Determine the [X, Y] coordinate at the center of the cell enclosing the given text.  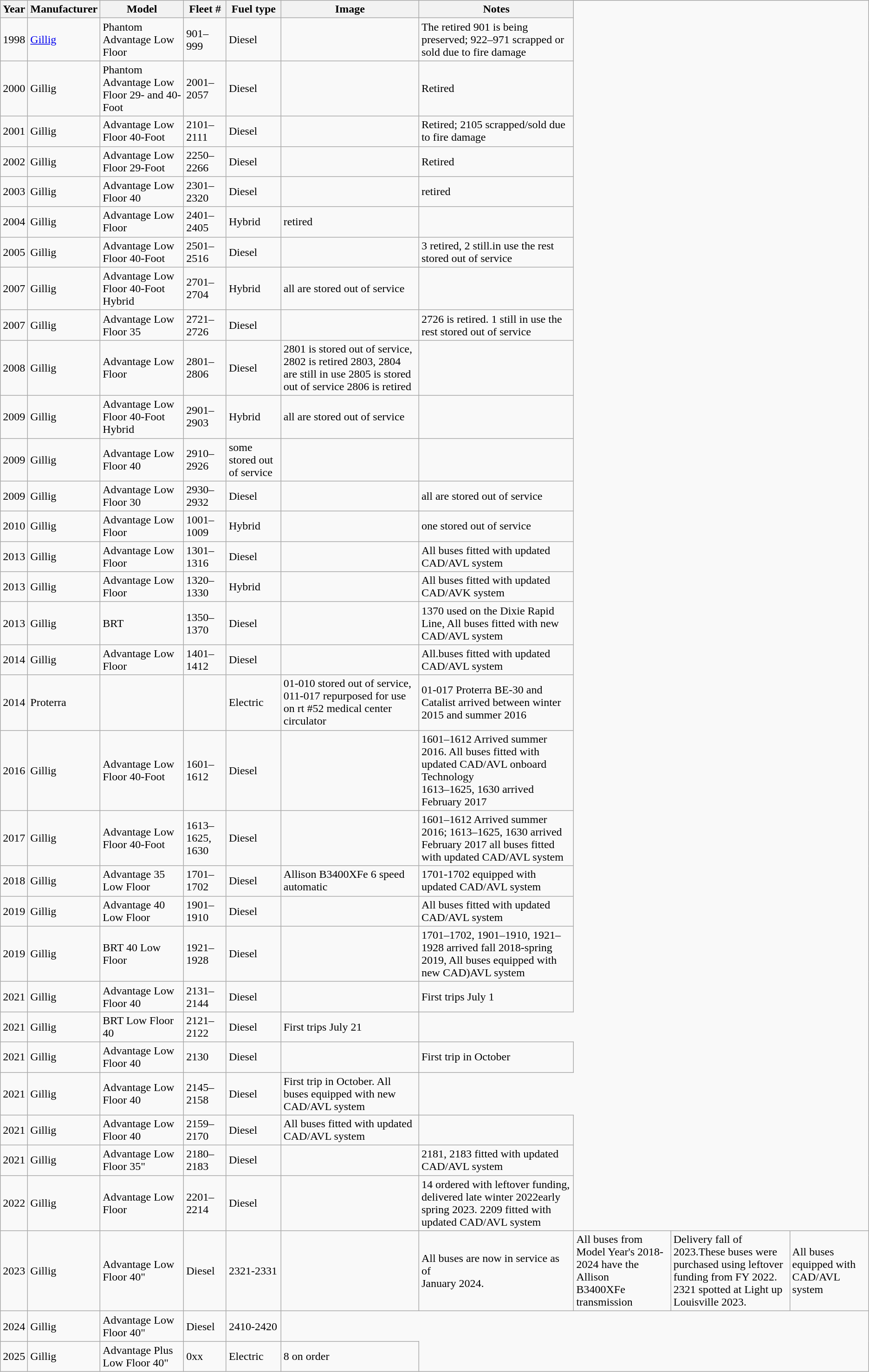
1701-1702 equipped with updated CAD/AVL system [496, 881]
2002 [14, 162]
8 on order [350, 1356]
2801–2806 [205, 368]
1601–1612 [205, 770]
Advantage Low Floor 29-Foot [142, 162]
First trips July 1 [496, 997]
2201–2214 [205, 1203]
01-017 Proterra BE-30 and Catalist arrived between winter 2015 and summer 2016 [496, 702]
2726 is retired. 1 still in use the rest stored out of service [496, 325]
2121–2122 [205, 1026]
Phantom Advantage Low Floor 29- and 40-Foot [142, 88]
All buses from Model Year's 2018-2024 have the AllisonB3400XFe transmission [622, 1271]
BRT [142, 623]
Advantage Plus Low Floor 40" [142, 1356]
2004 [14, 222]
Year [14, 9]
2001 [14, 131]
01-010 stored out of service, 011-017 repurposed for use on rt #52 medical center circulator [350, 702]
1601–1612 Arrived summer 2016. All buses fitted with updated CAD/AVL onboard Technology1613–1625, 1630 arrived February 2017 [496, 770]
2008 [14, 368]
2016 [14, 770]
Manufacturer [64, 9]
2005 [14, 252]
1701–1702, 1901–1910, 1921–1928 arrived fall 2018-spring 2019, All buses equipped with new CAD)AVL system [496, 954]
2022 [14, 1203]
2501–2516 [205, 252]
some stored out of service [253, 460]
2159–2170 [205, 1130]
Advantage Low Floor 30 [142, 496]
1370 used on the Dixie Rapid Line, All buses fitted with new CAD/AVL system [496, 623]
Phantom Advantage Low Floor [142, 39]
Image [350, 9]
2101–2111 [205, 131]
Advantage 40 Low Floor [142, 911]
1320–1330 [205, 587]
1901–1910 [205, 911]
1601–1612 Arrived summer 2016; 1613–1625, 1630 arrived February 2017 all buses fitted with updated CAD/AVL system [496, 838]
First trips July 21 [350, 1026]
Retired; 2105 scrapped/sold due to fire damage [496, 131]
2001–2057 [205, 88]
Advantage Low Floor 35" [142, 1160]
2721–2726 [205, 325]
All.buses fitted with updated CAD/AVL system [496, 660]
0xx [205, 1356]
1301–1316 [205, 556]
2018 [14, 881]
1921–1928 [205, 954]
901–999 [205, 39]
2010 [14, 527]
Proterra [64, 702]
Allison B3400XFe 6 speed automatic [350, 881]
2130 [205, 1057]
14 ordered with leftover funding, delivered late winter 2022early spring 2023. 2209 fitted with updated CAD/AVL system [496, 1203]
First trip in October [496, 1057]
Advantage Low Floor 35 [142, 325]
Notes [496, 9]
2410-2420 [253, 1326]
2023 [14, 1271]
1001–1009 [205, 527]
2321-2331 [253, 1271]
1701–1702 [205, 881]
Model [142, 9]
2000 [14, 88]
2901–2903 [205, 417]
BRT 40 Low Floor [142, 954]
2180–2183 [205, 1160]
Advantage 35 Low Floor [142, 881]
2003 [14, 191]
BRT Low Floor 40 [142, 1026]
The retired 901 is being preserved; 922–971 scrapped or sold due to fire damage [496, 39]
2930–2932 [205, 496]
2025 [14, 1356]
2401–2405 [205, 222]
2250–2266 [205, 162]
2910–2926 [205, 460]
2145–2158 [205, 1093]
All buses fitted with updated CAD/AVK system [496, 587]
Fuel type [253, 9]
2301–2320 [205, 191]
First trip in October. All buses equipped with new CAD/AVL system [350, 1093]
1401–1412 [205, 660]
All buses equipped with CAD/AVL system [829, 1271]
2131–2144 [205, 997]
one stored out of service [496, 527]
2801 is stored out of service, 2802 is retired 2803, 2804 are still in use 2805 is stored out of service 2806 is retired [350, 368]
3 retired, 2 still.in use the rest stored out of service [496, 252]
2701–2704 [205, 288]
Delivery fall of 2023.These buses were purchased using leftover funding from FY 2022.2321 spotted at Light up Louisville 2023. [730, 1271]
1998 [14, 39]
2024 [14, 1326]
1350–1370 [205, 623]
All buses are now in service as ofJanuary 2024. [496, 1271]
Fleet # [205, 9]
2017 [14, 838]
1613–1625, 1630 [205, 838]
2181, 2183 fitted with updated CAD/AVL system [496, 1160]
